Capture the cell that displays the provided text and extract its (X, Y) central coordinate. 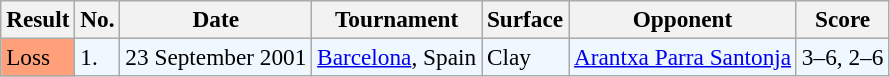
Clay (526, 57)
Score (842, 19)
Arantxa Parra Santonja (683, 57)
23 September 2001 (216, 57)
Result (38, 19)
3–6, 2–6 (842, 57)
Barcelona, Spain (397, 57)
Opponent (683, 19)
No. (98, 19)
1. (98, 57)
Loss (38, 57)
Tournament (397, 19)
Date (216, 19)
Surface (526, 19)
